Pinpoint the cell where the given text exists, returning its (x, y) midpoint coordinate. 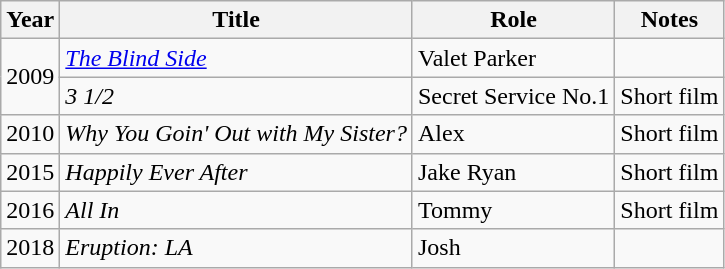
Happily Ever After (236, 172)
Why You Goin' Out with My Sister? (236, 134)
2016 (30, 210)
2018 (30, 248)
Eruption: LA (236, 248)
3 1/2 (236, 96)
All In (236, 210)
Secret Service No.1 (513, 96)
Jake Ryan (513, 172)
Josh (513, 248)
The Blind Side (236, 58)
Alex (513, 134)
Title (236, 20)
2015 (30, 172)
Notes (670, 20)
Valet Parker (513, 58)
2010 (30, 134)
Role (513, 20)
2009 (30, 77)
Year (30, 20)
Tommy (513, 210)
